From the cell containing the given text, extract its center point as [x, y] coordinate. 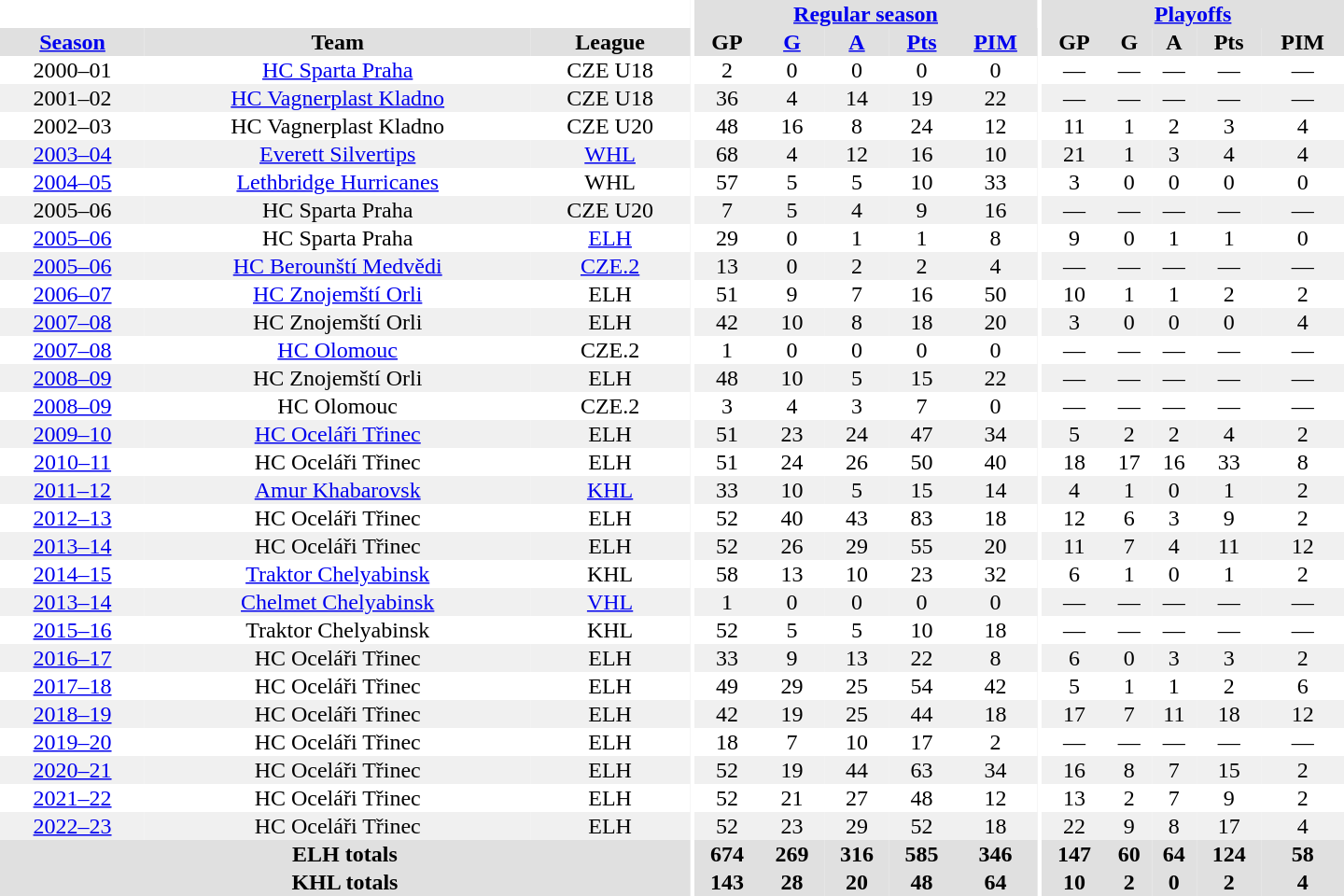
Lethbridge Hurricanes [338, 182]
143 [727, 882]
585 [922, 854]
Playoffs [1193, 14]
316 [857, 854]
2004–05 [73, 182]
27 [857, 798]
2021–22 [73, 798]
2018–19 [73, 714]
2006–07 [73, 294]
2000–01 [73, 70]
147 [1074, 854]
Season [73, 42]
2010–11 [73, 462]
2017–18 [73, 686]
League [610, 42]
32 [995, 574]
2022–23 [73, 826]
Team [338, 42]
674 [727, 854]
47 [922, 434]
55 [922, 546]
2001–02 [73, 98]
269 [792, 854]
2019–20 [73, 742]
Amur Khabarovsk [338, 490]
Everett Silvertips [338, 154]
36 [727, 98]
124 [1229, 854]
ELH totals [345, 854]
43 [857, 518]
54 [922, 686]
49 [727, 686]
2003–04 [73, 154]
2015–16 [73, 630]
HC Berounští Medvědi [338, 266]
63 [922, 770]
2014–15 [73, 574]
2002–03 [73, 126]
2009–10 [73, 434]
60 [1129, 854]
2012–13 [73, 518]
28 [792, 882]
KHL totals [345, 882]
83 [922, 518]
57 [727, 182]
68 [727, 154]
346 [995, 854]
2011–12 [73, 490]
2016–17 [73, 658]
VHL [610, 602]
Regular season [866, 14]
2020–21 [73, 770]
Chelmet Chelyabinsk [338, 602]
